Scan for the cell matching the given text and deliver its (X, Y) coordinate at center. 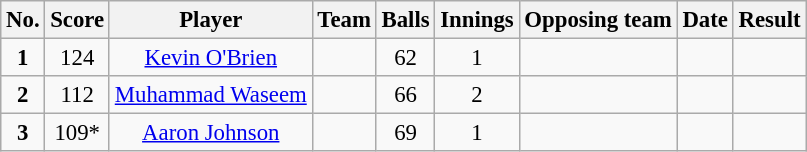
Player (210, 20)
Score (78, 20)
3 (23, 133)
109* (78, 133)
No. (23, 20)
Innings (477, 20)
Muhammad Waseem (210, 95)
69 (406, 133)
66 (406, 95)
Team (344, 20)
Aaron Johnson (210, 133)
Balls (406, 20)
62 (406, 58)
Result (770, 20)
112 (78, 95)
Opposing team (598, 20)
124 (78, 58)
Kevin O'Brien (210, 58)
Date (705, 20)
